Pinpoint the cell where the given text exists, returning its (X, Y) midpoint coordinate. 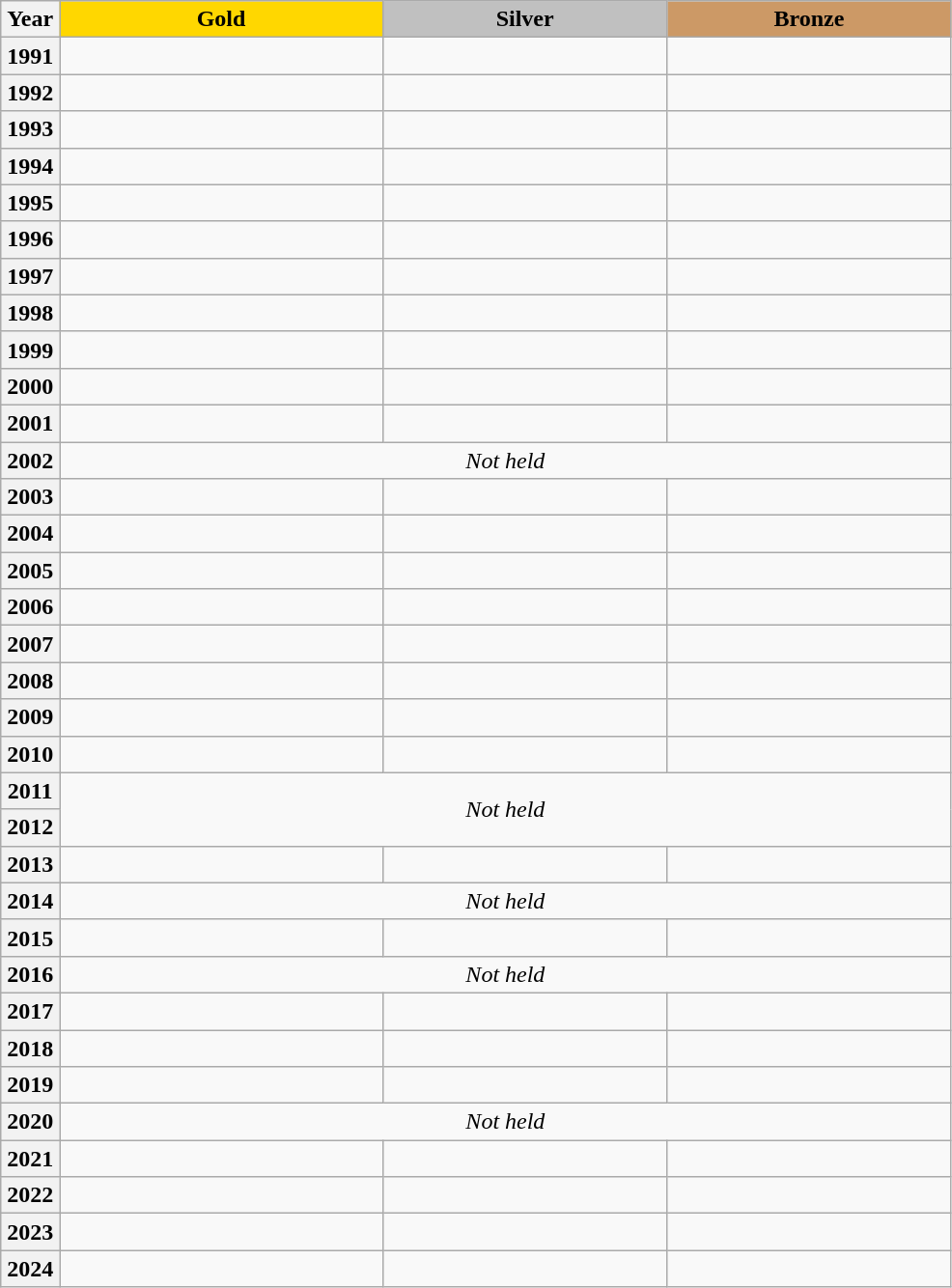
2005 (31, 571)
1991 (31, 56)
1996 (31, 239)
2023 (31, 1232)
2011 (31, 791)
1998 (31, 313)
1993 (31, 129)
2021 (31, 1159)
2014 (31, 901)
2010 (31, 754)
Year (31, 19)
1992 (31, 93)
1999 (31, 350)
2022 (31, 1195)
1995 (31, 203)
2002 (31, 461)
2008 (31, 681)
Bronze (809, 19)
2001 (31, 423)
1994 (31, 166)
2024 (31, 1269)
2004 (31, 534)
1997 (31, 276)
2003 (31, 497)
2013 (31, 864)
2009 (31, 717)
2016 (31, 974)
2007 (31, 644)
2000 (31, 386)
Silver (524, 19)
2012 (31, 827)
Gold (222, 19)
2015 (31, 938)
2006 (31, 607)
2018 (31, 1048)
2019 (31, 1085)
2017 (31, 1011)
2020 (31, 1122)
